Search for the cell housing the specified text and yield its (x, y) center coordinate. 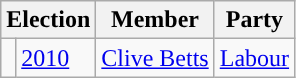
Party (254, 20)
Election (48, 20)
Clive Betts (155, 58)
Labour (254, 58)
2010 (56, 58)
Member (155, 20)
